Locate the cell with the specified text and output its (x, y) center coordinate. 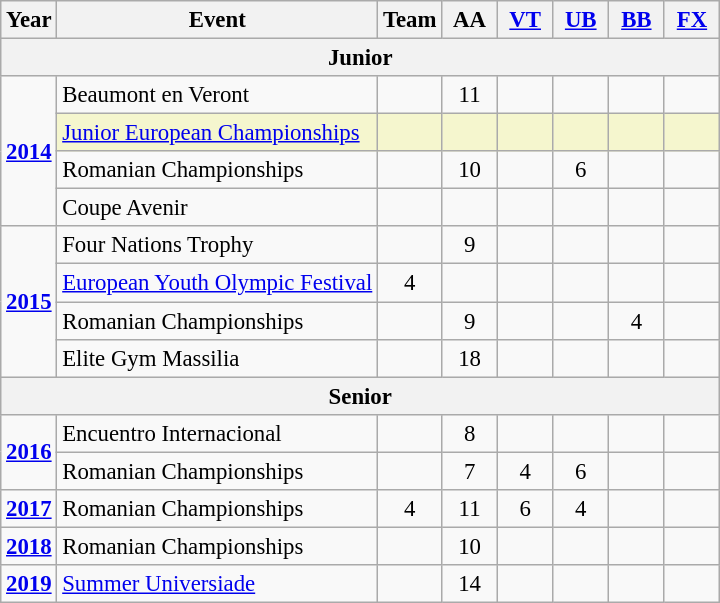
Team (410, 20)
UB (581, 20)
AA (470, 20)
14 (470, 584)
18 (470, 358)
Event (218, 20)
Beaumont en Veront (218, 95)
Senior (360, 396)
European Youth Olympic Festival (218, 283)
Junior (360, 58)
Coupe Avenir (218, 208)
8 (470, 433)
Four Nations Trophy (218, 245)
2017 (29, 509)
Summer Universiade (218, 584)
Encuentro Internacional (218, 433)
7 (470, 471)
VT (525, 20)
2016 (29, 452)
2018 (29, 546)
Year (29, 20)
2015 (29, 301)
Junior European Championships (218, 133)
FX (692, 20)
2014 (29, 151)
2019 (29, 584)
BB (637, 20)
Elite Gym Massilia (218, 358)
